Pinpoint the cell where the given text exists, returning its (X, Y) midpoint coordinate. 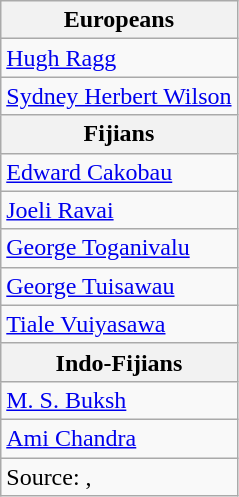
Sydney Herbert Wilson (119, 96)
George Tuisawau (119, 286)
Indo-Fijians (119, 362)
Edward Cakobau (119, 172)
Joeli Ravai (119, 210)
Fijians (119, 134)
Europeans (119, 20)
George Toganivalu (119, 248)
Ami Chandra (119, 438)
M. S. Buksh (119, 400)
Source: , (119, 477)
Hugh Ragg (119, 58)
Tiale Vuiyasawa (119, 324)
